Pinpoint the cell where the given text exists, returning its [x, y] midpoint coordinate. 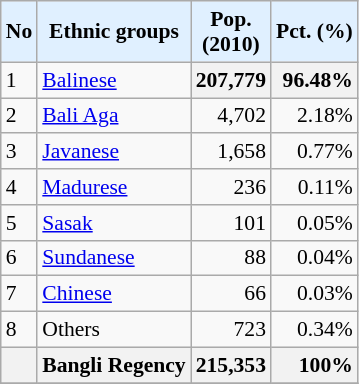
Others [114, 330]
2 [20, 116]
Balinese [114, 80]
8 [20, 330]
3 [20, 152]
Bangli Regency [114, 365]
Pct. (%) [314, 32]
Bali Aga [114, 116]
0.11% [314, 187]
No [20, 32]
723 [231, 330]
0.03% [314, 294]
Sasak [114, 223]
0.04% [314, 258]
Chinese [114, 294]
6 [20, 258]
1 [20, 80]
Madurese [114, 187]
5 [20, 223]
4,702 [231, 116]
0.05% [314, 223]
236 [231, 187]
207,779 [231, 80]
1,658 [231, 152]
0.77% [314, 152]
0.34% [314, 330]
Pop. (2010) [231, 32]
4 [20, 187]
66 [231, 294]
215,353 [231, 365]
Javanese [114, 152]
2.18% [314, 116]
96.48% [314, 80]
88 [231, 258]
7 [20, 294]
101 [231, 223]
Sundanese [114, 258]
100% [314, 365]
Ethnic groups [114, 32]
